Scan for the cell matching the given text and deliver its [X, Y] coordinate at center. 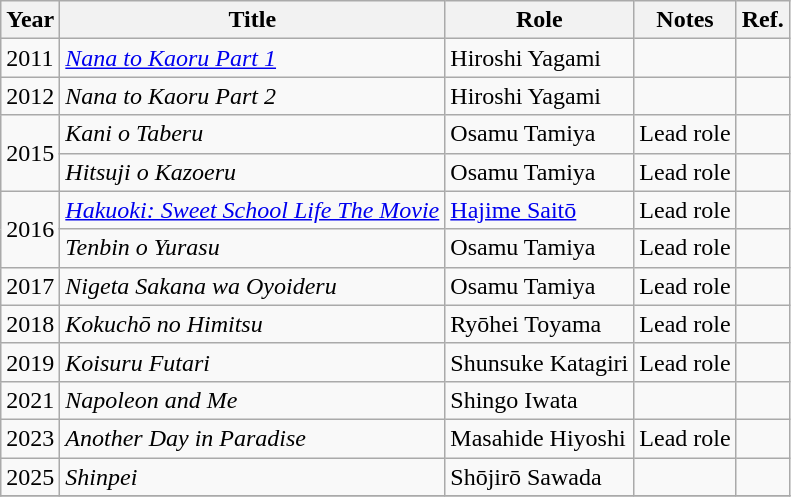
2025 [30, 477]
2011 [30, 58]
2012 [30, 96]
2017 [30, 286]
Nana to Kaoru Part 1 [252, 58]
2021 [30, 400]
Another Day in Paradise [252, 438]
Shōjirō Sawada [540, 477]
Notes [685, 20]
Shinpei [252, 477]
2023 [30, 438]
Tenbin o Yurasu [252, 248]
2018 [30, 324]
Role [540, 20]
Kokuchō no Himitsu [252, 324]
2019 [30, 362]
Year [30, 20]
Hitsuji o Kazoeru [252, 172]
2016 [30, 229]
2015 [30, 153]
Hajime Saitō [540, 210]
Ref. [762, 20]
Nigeta Sakana wa Oyoideru [252, 286]
Ryōhei Toyama [540, 324]
Nana to Kaoru Part 2 [252, 96]
Kani o Taberu [252, 134]
Shingo Iwata [540, 400]
Masahide Hiyoshi [540, 438]
Shunsuke Katagiri [540, 362]
Napoleon and Me [252, 400]
Hakuoki: Sweet School Life The Movie [252, 210]
Koisuru Futari [252, 362]
Title [252, 20]
